Return (X, Y) of the center of cell containing provided text 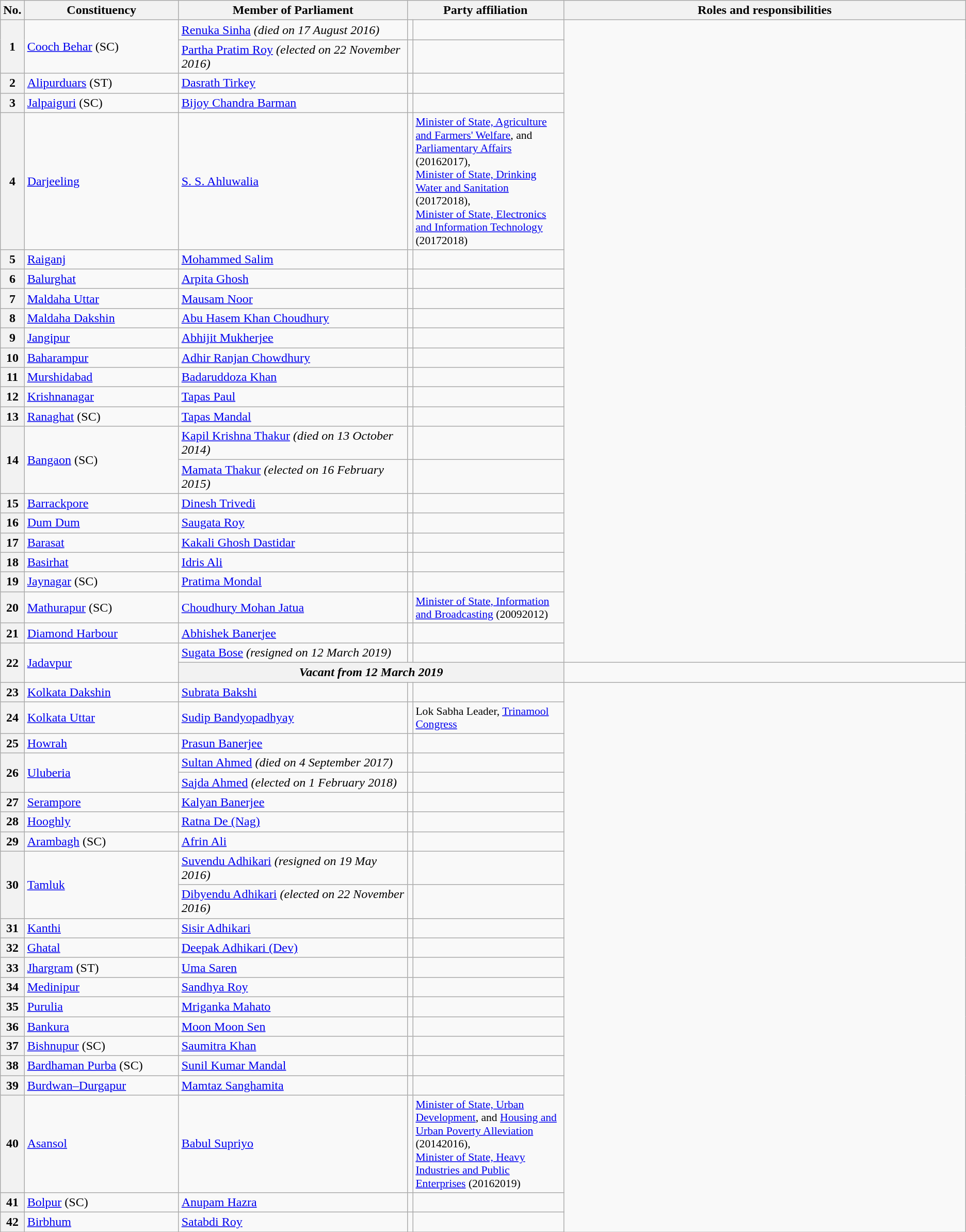
Ratna De (Nag) (293, 822)
Deepak Adhikari (Dev) (293, 948)
23 (12, 692)
Lok Sabha Leader, Trinamool Congress (488, 717)
Kalyan Banerjee (293, 802)
Ranaghat (SC) (101, 417)
Maldaha Dakshin (101, 318)
Barrackpore (101, 503)
Abhijit Mukherjee (293, 338)
Tapas Mandal (293, 417)
Jhargram (ST) (101, 967)
Jadavpur (101, 662)
29 (12, 841)
Mamtaz Sanghamita (293, 1085)
7 (12, 298)
Sugata Bose (resigned on 12 March 2019) (293, 652)
Ghatal (101, 948)
Dibyendu Adhikari (elected on 22 November 2016) (293, 901)
Kapil Krishna Thakur (died on 13 October 2014) (293, 443)
Abhishek Banerjee (293, 633)
9 (12, 338)
Bishnupur (SC) (101, 1046)
Sultan Ahmed (died on 4 September 2017) (293, 763)
Member of Parliament (293, 10)
Renuka Sinha (died on 17 August 2016) (293, 30)
Darjeeling (101, 181)
35 (12, 1006)
Mausam Noor (293, 298)
Sunil Kumar Mandal (293, 1066)
Mohammed Salim (293, 259)
Mamata Thakur (elected on 16 February 2015) (293, 477)
No. (12, 10)
Dinesh Trivedi (293, 503)
Purulia (101, 1006)
Kolkata Dakshin (101, 692)
Uluberia (101, 773)
Dum Dum (101, 523)
Hooghly (101, 822)
Raiganj (101, 259)
14 (12, 460)
15 (12, 503)
Burdwan–Durgapur (101, 1085)
Balurghat (101, 279)
18 (12, 562)
13 (12, 417)
Abu Hasem Khan Choudhury (293, 318)
36 (12, 1027)
16 (12, 523)
Constituency (101, 10)
Bardhaman Purba (SC) (101, 1066)
Serampore (101, 802)
Sandhya Roy (293, 987)
Minister of State, Information and Broadcasting (20092012) (488, 607)
Subrata Bakshi (293, 692)
Arpita Ghosh (293, 279)
37 (12, 1046)
42 (12, 1222)
Saugata Roy (293, 523)
34 (12, 987)
Cooch Behar (SC) (101, 46)
Partha Pratim Roy (elected on 22 November 2016) (293, 57)
10 (12, 358)
Diamond Harbour (101, 633)
Jangipur (101, 338)
Uma Saren (293, 967)
Murshidabad (101, 377)
Bankura (101, 1027)
22 (12, 662)
Mriganka Mahato (293, 1006)
Krishnanagar (101, 397)
6 (12, 279)
12 (12, 397)
Basirhat (101, 562)
Maldaha Uttar (101, 298)
Moon Moon Sen (293, 1027)
19 (12, 582)
Jalpaiguri (SC) (101, 103)
Idris Ali (293, 562)
Kolkata Uttar (101, 717)
31 (12, 928)
Prasun Banerjee (293, 743)
Satabdi Roy (293, 1222)
11 (12, 377)
24 (12, 717)
Howrah (101, 743)
39 (12, 1085)
Choudhury Mohan Jatua (293, 607)
Alipurduars (ST) (101, 83)
Baharampur (101, 358)
8 (12, 318)
4 (12, 181)
Anupam Hazra (293, 1202)
Suvendu Adhikari (resigned on 19 May 2016) (293, 868)
Barasat (101, 542)
Dasrath Tirkey (293, 83)
26 (12, 773)
38 (12, 1066)
Tamluk (101, 885)
40 (12, 1144)
17 (12, 542)
Bolpur (SC) (101, 1202)
21 (12, 633)
Afrin Ali (293, 841)
Arambagh (SC) (101, 841)
28 (12, 822)
33 (12, 967)
1 (12, 46)
Roles and responsibilities (765, 10)
Jaynagar (SC) (101, 582)
Sisir Adhikari (293, 928)
Asansol (101, 1144)
Sudip Bandyopadhyay (293, 717)
30 (12, 885)
Party affiliation (485, 10)
Kakali Ghosh Dastidar (293, 542)
S. S. Ahluwalia (293, 181)
Bijoy Chandra Barman (293, 103)
Bangaon (SC) (101, 460)
Vacant from 12 March 2019 (371, 672)
Pratima Mondal (293, 582)
5 (12, 259)
Badaruddoza Khan (293, 377)
3 (12, 103)
Adhir Ranjan Chowdhury (293, 358)
Tapas Paul (293, 397)
25 (12, 743)
Medinipur (101, 987)
Kanthi (101, 928)
Birbhum (101, 1222)
Saumitra Khan (293, 1046)
32 (12, 948)
Mathurapur (SC) (101, 607)
Sajda Ahmed (elected on 1 February 2018) (293, 782)
41 (12, 1202)
20 (12, 607)
Babul Supriyo (293, 1144)
27 (12, 802)
2 (12, 83)
